Find where the given text appears and provide that cell's center as (x, y) coordinate. 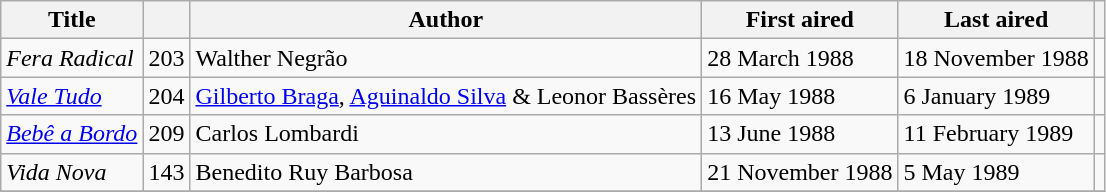
209 (166, 134)
Benedito Ruy Barbosa (446, 172)
28 March 1988 (800, 58)
5 May 1989 (996, 172)
204 (166, 96)
16 May 1988 (800, 96)
Carlos Lombardi (446, 134)
13 June 1988 (800, 134)
Title (72, 20)
Bebê a Bordo (72, 134)
First aired (800, 20)
143 (166, 172)
Vale Tudo (72, 96)
18 November 1988 (996, 58)
Walther Negrão (446, 58)
Last aired (996, 20)
11 February 1989 (996, 134)
203 (166, 58)
Fera Radical (72, 58)
Vida Nova (72, 172)
Author (446, 20)
21 November 1988 (800, 172)
Gilberto Braga, Aguinaldo Silva & Leonor Bassères (446, 96)
6 January 1989 (996, 96)
